Pinpoint the cell where the given text exists, returning its (x, y) midpoint coordinate. 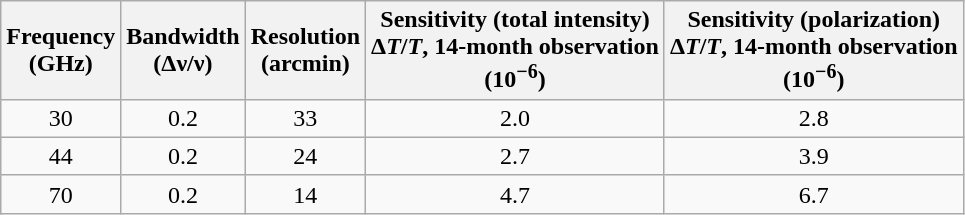
44 (61, 156)
2.8 (814, 118)
33 (305, 118)
2.0 (516, 118)
6.7 (814, 194)
Frequency(GHz) (61, 50)
3.9 (814, 156)
14 (305, 194)
30 (61, 118)
4.7 (516, 194)
Resolution(arcmin) (305, 50)
Bandwidth(Δν/ν) (183, 50)
Sensitivity (polarization)ΔT/T, 14-month observation(10−6) (814, 50)
2.7 (516, 156)
24 (305, 156)
70 (61, 194)
Sensitivity (total intensity)ΔT/T, 14-month observation(10−6) (516, 50)
